Extract the (X, Y) coordinate from the center of the cell holding the provided text.  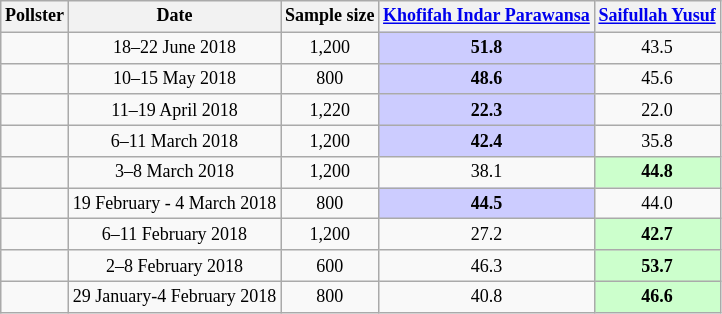
42.7 (657, 234)
48.6 (486, 78)
10–15 May 2018 (174, 78)
11–19 April 2018 (174, 110)
40.8 (486, 296)
6–11 February 2018 (174, 234)
53.7 (657, 266)
1,220 (330, 110)
Sample size (330, 16)
43.5 (657, 48)
3–8 March 2018 (174, 172)
27.2 (486, 234)
18–22 June 2018 (174, 48)
2–8 February 2018 (174, 266)
38.1 (486, 172)
22.3 (486, 110)
51.8 (486, 48)
Saifullah Yusuf (657, 16)
22.0 (657, 110)
6–11 March 2018 (174, 140)
Date (174, 16)
45.6 (657, 78)
44.0 (657, 204)
42.4 (486, 140)
Pollster (35, 16)
46.6 (657, 296)
35.8 (657, 140)
600 (330, 266)
44.5 (486, 204)
29 January-4 February 2018 (174, 296)
Khofifah Indar Parawansa (486, 16)
46.3 (486, 266)
44.8 (657, 172)
19 February - 4 March 2018 (174, 204)
